Detect which cell encompasses the target text, then output its [x, y] center coordinate. 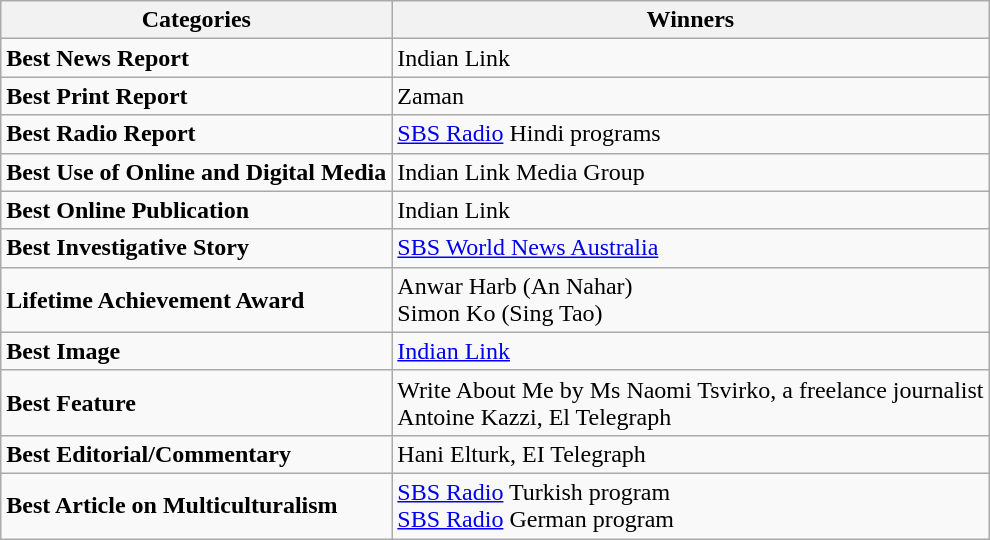
Best Radio Report [196, 134]
Best Feature [196, 402]
Categories [196, 20]
Zaman [690, 96]
SBS Radio Turkish programSBS Radio German program [690, 506]
Best Online Publication [196, 210]
Best Image [196, 351]
Write About Me by Ms Naomi Tsvirko, a freelance journalistAntoine Kazzi, El Telegraph [690, 402]
Best Investigative Story [196, 248]
SBS Radio Hindi programs [690, 134]
Indian Link Media Group [690, 172]
Best Article on Multiculturalism [196, 506]
Hani Elturk, EI Telegraph [690, 454]
Best Use of Online and Digital Media [196, 172]
Anwar Harb (An Nahar)Simon Ko (Sing Tao) [690, 300]
Best Editorial/Commentary [196, 454]
Winners [690, 20]
Lifetime Achievement Award [196, 300]
Best News Report [196, 58]
Best Print Report [196, 96]
SBS World News Australia [690, 248]
